Capture the cell that displays the provided text and extract its (X, Y) central coordinate. 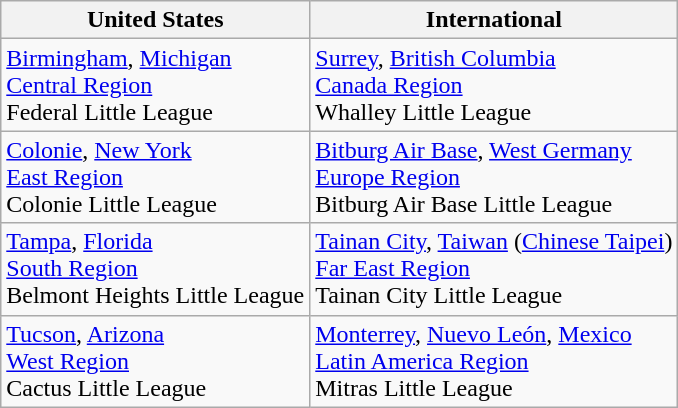
Tampa, FloridaSouth RegionBelmont Heights Little League (156, 269)
United States (156, 20)
Bitburg Air Base, West GermanyEurope RegionBitburg Air Base Little League (494, 177)
Colonie, New YorkEast RegionColonie Little League (156, 177)
Monterrey, Nuevo León, MexicoLatin America RegionMitras Little League (494, 361)
Tucson, ArizonaWest RegionCactus Little League (156, 361)
Tainan City, Taiwan (Chinese Taipei)Far East RegionTainan City Little League (494, 269)
Birmingham, MichiganCentral RegionFederal Little League (156, 85)
Surrey, British Columbia Canada RegionWhalley Little League (494, 85)
International (494, 20)
